From the cell containing the given text, extract its center point as (x, y) coordinate. 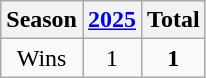
Total (174, 20)
2025 (112, 20)
Season (42, 20)
Wins (42, 58)
